Provide the (X, Y) coordinate of the cell's center where the given text is located.  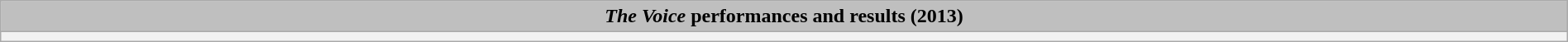
The Voice performances and results (2013) (784, 16)
